Find where the given text appears and provide that cell's center as [X, Y] coordinate. 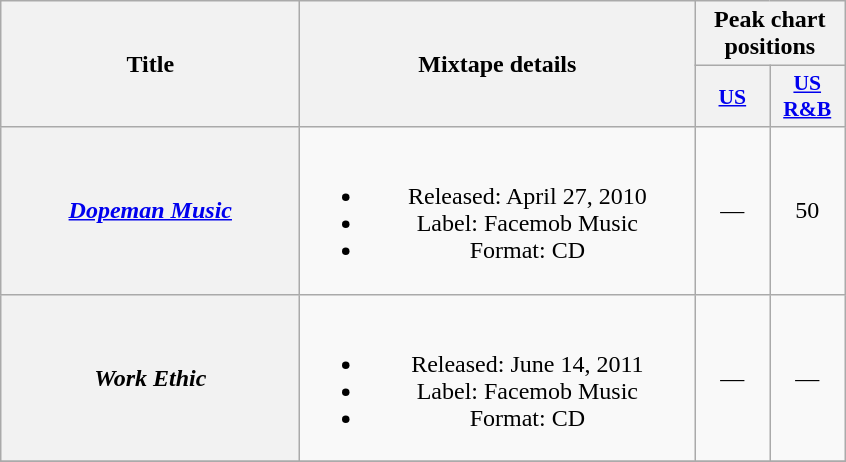
Released: April 27, 2010Label: Facemob MusicFormat: CD [498, 210]
Released: June 14, 2011Label: Facemob MusicFormat: CD [498, 378]
US [732, 96]
Mixtape details [498, 64]
50 [808, 210]
Title [150, 64]
Work Ethic [150, 378]
Peak chart positions [770, 34]
US R&B [808, 96]
Dopeman Music [150, 210]
